Detect which cell encompasses the target text, then output its [X, Y] center coordinate. 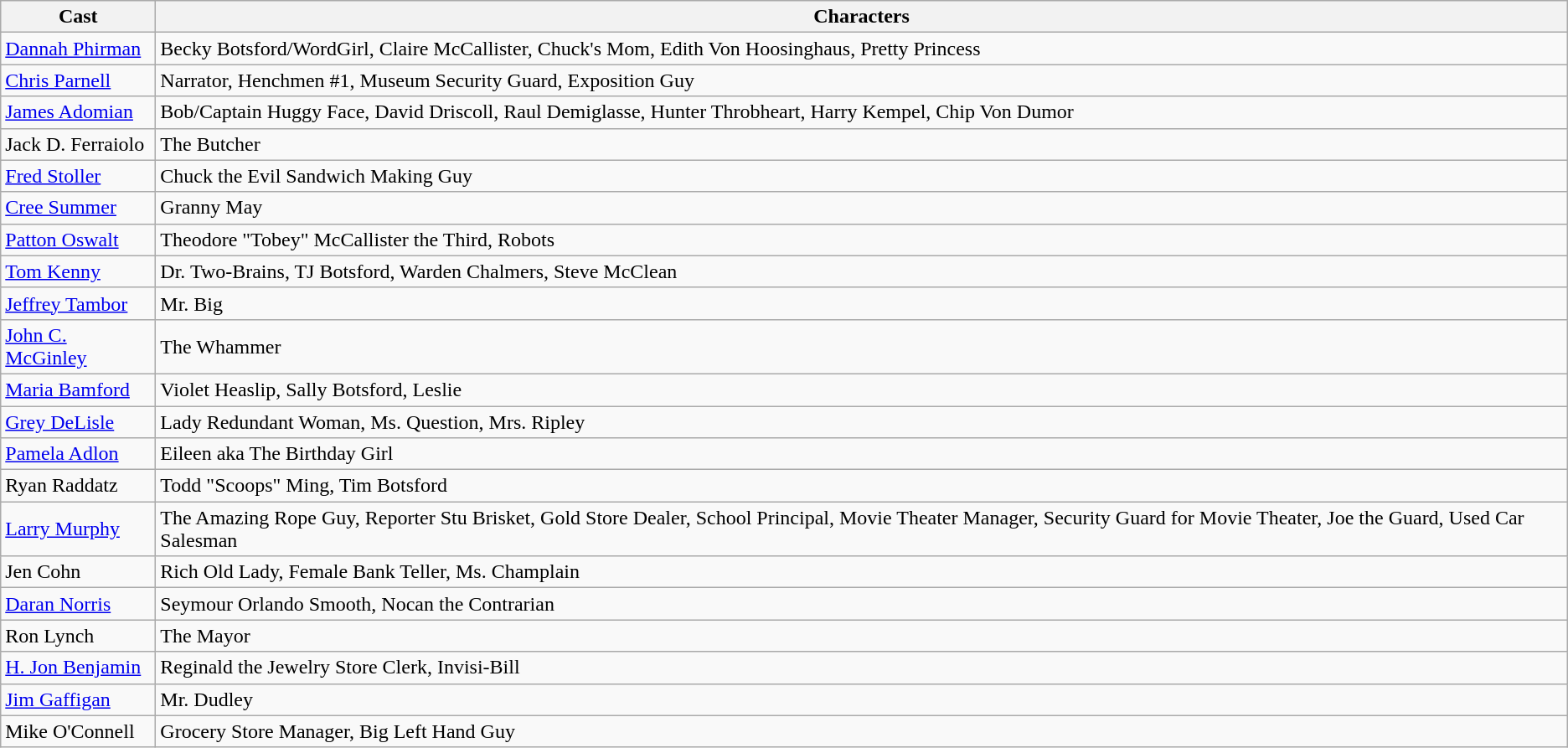
Ryan Raddatz [79, 486]
Bob/Captain Huggy Face, David Driscoll, Raul Demiglasse, Hunter Throbheart, Harry Kempel, Chip Von Dumor [861, 112]
Grocery Store Manager, Big Left Hand Guy [861, 731]
Pamela Adlon [79, 454]
Patton Oswalt [79, 240]
James Adomian [79, 112]
Granny May [861, 208]
Dr. Two-Brains, TJ Botsford, Warden Chalmers, Steve McClean [861, 271]
Jeffrey Tambor [79, 303]
Characters [861, 17]
Violet Heaslip, Sally Botsford, Leslie [861, 389]
The Butcher [861, 144]
John C. McGinley [79, 347]
Maria Bamford [79, 389]
Cast [79, 17]
Chuck the Evil Sandwich Making Guy [861, 176]
Rich Old Lady, Female Bank Teller, Ms. Champlain [861, 572]
Mr. Dudley [861, 699]
Jim Gaffigan [79, 699]
Eileen aka The Birthday Girl [861, 454]
Reginald the Jewelry Store Clerk, Invisi-Bill [861, 668]
Dannah Phirman [79, 49]
H. Jon Benjamin [79, 668]
Larry Murphy [79, 529]
Jen Cohn [79, 572]
The Mayor [861, 636]
Mr. Big [861, 303]
Cree Summer [79, 208]
Fred Stoller [79, 176]
Mike O'Connell [79, 731]
Grey DeLisle [79, 421]
Tom Kenny [79, 271]
Theodore "Tobey" McCallister the Third, Robots [861, 240]
Daran Norris [79, 604]
Chris Parnell [79, 80]
Becky Botsford/WordGirl, Claire McCallister, Chuck's Mom, Edith Von Hoosinghaus, Pretty Princess [861, 49]
Todd "Scoops" Ming, Tim Botsford [861, 486]
Narrator, Henchmen #1, Museum Security Guard, Exposition Guy [861, 80]
Ron Lynch [79, 636]
Jack D. Ferraiolo [79, 144]
The Whammer [861, 347]
Lady Redundant Woman, Ms. Question, Mrs. Ripley [861, 421]
Seymour Orlando Smooth, Nocan the Contrarian [861, 604]
